Output the [x, y] coordinate of the center of the cell containing the given text.  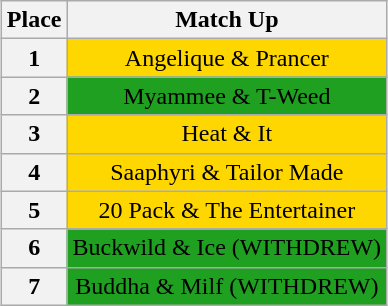
5 [34, 210]
3 [34, 134]
20 Pack & The Entertainer [227, 210]
6 [34, 248]
Buddha & Milf (WITHDREW) [227, 286]
Saaphyri & Tailor Made [227, 172]
4 [34, 172]
Match Up [227, 20]
Myammee & T-Weed [227, 96]
Angelique & Prancer [227, 58]
Place [34, 20]
2 [34, 96]
Buckwild & Ice (WITHDREW) [227, 248]
7 [34, 286]
Heat & It [227, 134]
1 [34, 58]
